Detect which cell encompasses the target text, then output its (X, Y) center coordinate. 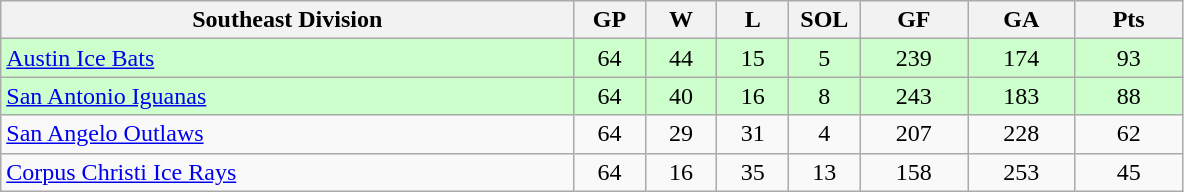
L (753, 20)
40 (681, 96)
15 (753, 58)
Southeast Division (288, 20)
93 (1129, 58)
San Antonio Iguanas (288, 96)
35 (753, 172)
W (681, 20)
Austin Ice Bats (288, 58)
243 (914, 96)
4 (825, 134)
239 (914, 58)
GA (1022, 20)
183 (1022, 96)
174 (1022, 58)
88 (1129, 96)
62 (1129, 134)
13 (825, 172)
44 (681, 58)
GP (610, 20)
45 (1129, 172)
GF (914, 20)
158 (914, 172)
SOL (825, 20)
San Angelo Outlaws (288, 134)
228 (1022, 134)
207 (914, 134)
253 (1022, 172)
8 (825, 96)
29 (681, 134)
Pts (1129, 20)
Corpus Christi Ice Rays (288, 172)
5 (825, 58)
31 (753, 134)
